Scan for the cell matching the given text and deliver its (X, Y) coordinate at center. 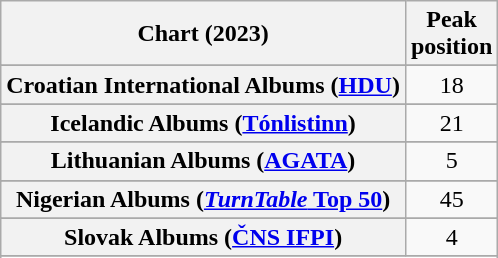
Croatian International Albums (HDU) (204, 85)
5 (451, 161)
Slovak Albums (ČNS IFPI) (204, 237)
Peakposition (451, 34)
Lithuanian Albums (AGATA) (204, 161)
21 (451, 123)
Nigerian Albums (TurnTable Top 50) (204, 199)
45 (451, 199)
Chart (2023) (204, 34)
Icelandic Albums (Tónlistinn) (204, 123)
18 (451, 85)
4 (451, 237)
